Search for the cell housing the specified text and yield its (x, y) center coordinate. 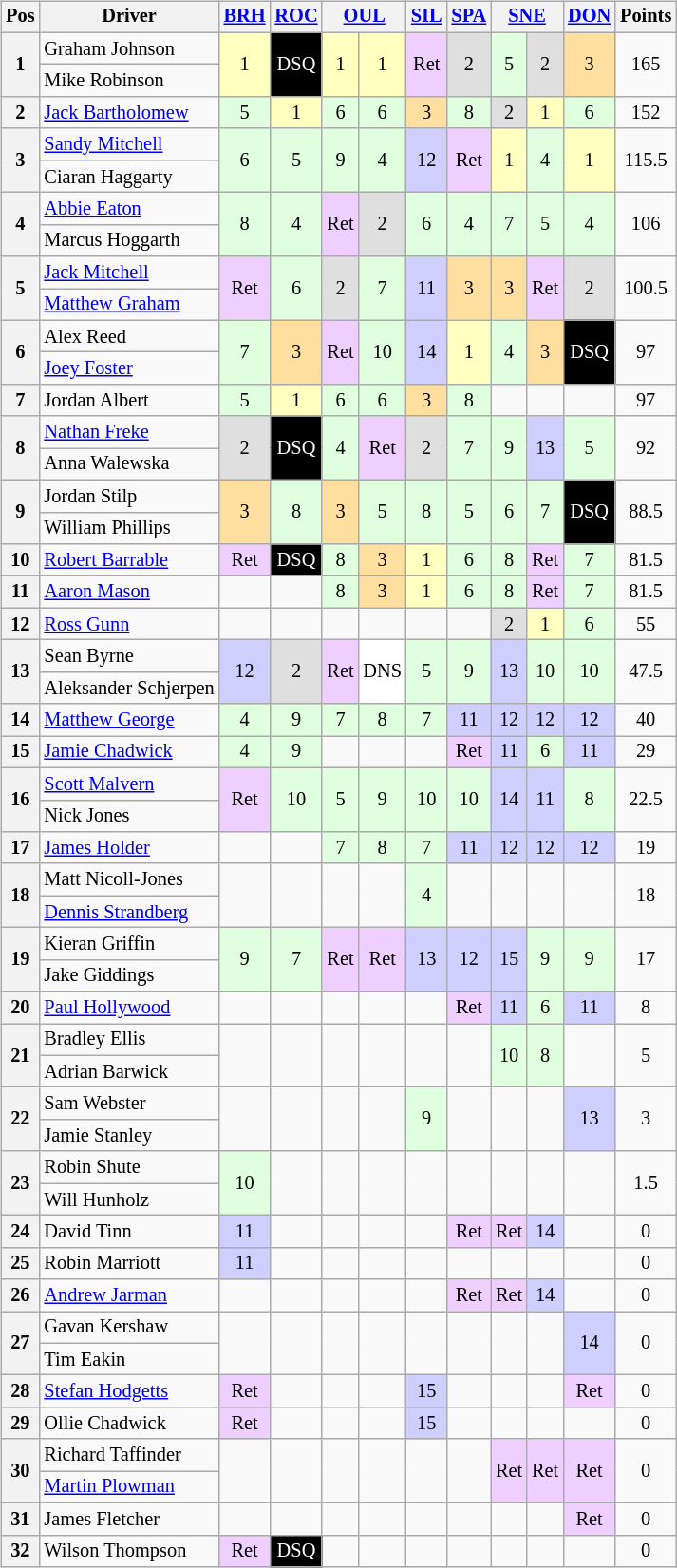
Dennis Strandberg (129, 912)
24 (20, 1232)
28 (20, 1391)
152 (646, 113)
DON (589, 17)
Tim Eakin (129, 1359)
Robert Barrable (129, 560)
David Tinn (129, 1232)
Pos (20, 17)
Bradley Ellis (129, 1040)
Aaron Mason (129, 592)
26 (20, 1295)
Jamie Chadwick (129, 752)
Points (646, 17)
40 (646, 720)
Ciaran Haggarty (129, 177)
Stefan Hodgetts (129, 1391)
20 (20, 1008)
Will Hunholz (129, 1200)
Alex Reed (129, 336)
Richard Taffinder (129, 1455)
Jamie Stanley (129, 1136)
William Phillips (129, 528)
55 (646, 624)
Nick Jones (129, 816)
1.5 (646, 1183)
Matthew George (129, 720)
92 (646, 448)
Abbie Eaton (129, 209)
115.5 (646, 160)
Wilson Thompson (129, 1551)
James Holder (129, 848)
SNE (527, 17)
16 (20, 800)
Jake Giddings (129, 975)
Jordan Albert (129, 401)
Sam Webster (129, 1104)
Sandy Mitchell (129, 144)
Jack Bartholomew (129, 113)
OUL (364, 17)
22 (20, 1119)
165 (646, 65)
25 (20, 1263)
Matthew Graham (129, 305)
James Fletcher (129, 1519)
32 (20, 1551)
ROC (296, 17)
Jordan Stilp (129, 496)
Ross Gunn (129, 624)
Graham Johnson (129, 48)
27 (20, 1343)
23 (20, 1183)
Paul Hollywood (129, 1008)
Gavan Kershaw (129, 1328)
30 (20, 1470)
Joey Foster (129, 368)
Scott Malvern (129, 784)
Sean Byrne (129, 656)
21 (20, 1056)
Marcus Hoggarth (129, 240)
88.5 (646, 511)
Jack Mitchell (129, 273)
DNS (382, 672)
Ollie Chadwick (129, 1424)
Kieran Griffin (129, 944)
Mike Robinson (129, 81)
100.5 (646, 289)
Andrew Jarman (129, 1295)
Robin Shute (129, 1167)
Aleksander Schjerpen (129, 688)
Robin Marriott (129, 1263)
31 (20, 1519)
Nathan Freke (129, 432)
Martin Plowman (129, 1487)
Matt Nicoll-Jones (129, 879)
BRH (245, 17)
SIL (427, 17)
Anna Walewska (129, 464)
SPA (469, 17)
106 (646, 224)
47.5 (646, 672)
22.5 (646, 800)
Adrian Barwick (129, 1071)
Driver (129, 17)
